Identify which cell holds the provided text, then report its (X, Y) central coordinate. 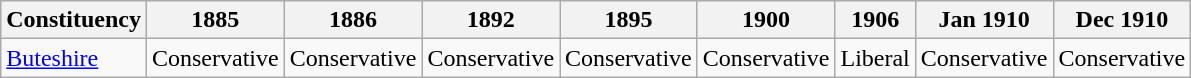
Liberal (875, 58)
1886 (353, 20)
Constituency (74, 20)
1892 (491, 20)
1885 (215, 20)
1895 (629, 20)
1900 (766, 20)
Dec 1910 (1122, 20)
Jan 1910 (984, 20)
Buteshire (74, 58)
1906 (875, 20)
